Find where the given text appears and provide that cell's center as [x, y] coordinate. 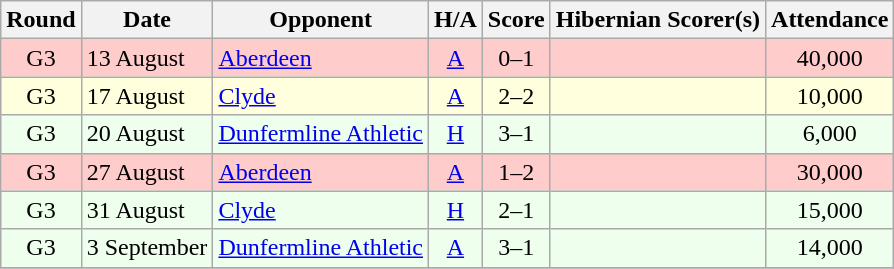
1–2 [516, 172]
6,000 [830, 134]
17 August [147, 96]
13 August [147, 58]
Attendance [830, 20]
15,000 [830, 210]
30,000 [830, 172]
2–2 [516, 96]
31 August [147, 210]
0–1 [516, 58]
20 August [147, 134]
Score [516, 20]
Round [41, 20]
14,000 [830, 248]
Opponent [321, 20]
3 September [147, 248]
40,000 [830, 58]
H/A [456, 20]
27 August [147, 172]
2–1 [516, 210]
Date [147, 20]
10,000 [830, 96]
Hibernian Scorer(s) [658, 20]
